Search for the cell housing the specified text and yield its (x, y) center coordinate. 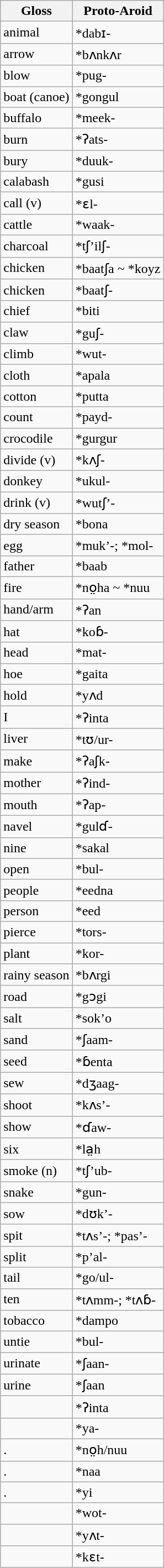
*no̤h/nuu (118, 1450)
*muk’-; *mol- (118, 545)
donkey (36, 481)
*pug- (118, 76)
cloth (36, 375)
burn (36, 139)
tail (36, 1278)
*koɓ- (118, 632)
*baatʃa ~ *koyz (118, 268)
tobacco (36, 1321)
*ya- (118, 1428)
person (36, 911)
*dabɪ- (118, 33)
snake (36, 1192)
*sok’o (118, 1018)
*bona (118, 524)
mother (36, 783)
crocodile (36, 438)
*ɗaw- (118, 1127)
sand (36, 1040)
cotton (36, 396)
*apala (118, 375)
*kʌʃ- (118, 460)
*tʌmm-; *tʌɓ- (118, 1299)
*biti (118, 311)
make (36, 761)
*ʔats- (118, 139)
*dampo (118, 1321)
fire (36, 588)
show (36, 1127)
climb (36, 354)
ten (36, 1299)
*no̤ha ~ *nuu (118, 588)
arrow (36, 54)
*ʔap- (118, 805)
seed (36, 1061)
*putta (118, 396)
*bʌrgi (118, 975)
*go/ul- (118, 1278)
*ɛl- (118, 203)
*ʃaam- (118, 1040)
cattle (36, 224)
Proto-Aroid (118, 11)
*baab (118, 566)
*gulɗ- (118, 827)
*p’al- (118, 1257)
*ʃaan- (118, 1364)
rainy season (36, 975)
untie (36, 1342)
*tʃ’ilʃ- (118, 246)
*la̤h (118, 1149)
plant (36, 953)
claw (36, 333)
*wutʃ’- (118, 503)
split (36, 1257)
*tʌs’-; *pas’- (118, 1235)
head (36, 653)
call (v) (36, 203)
*eed (118, 911)
*kɛt- (118, 1557)
*eedna (118, 890)
charcoal (36, 246)
father (36, 566)
dry season (36, 524)
*mat- (118, 653)
pierce (36, 932)
*kʌs’- (118, 1105)
six (36, 1149)
*payd- (118, 417)
*gun- (118, 1192)
spit (36, 1235)
*wot- (118, 1513)
*yʌd (118, 695)
I (36, 717)
hand/arm (36, 610)
*dʊk’- (118, 1214)
*tors- (118, 932)
*dʒaag- (118, 1083)
*gaita (118, 674)
*sakal (118, 848)
*tʃ’ub- (118, 1171)
liver (36, 739)
*duuk- (118, 161)
*guʃ- (118, 333)
chief (36, 311)
hat (36, 632)
*gɔgi (118, 997)
count (36, 417)
*bʌnkʌr (118, 54)
buffalo (36, 118)
*ʔaʃk- (118, 761)
urine (36, 1385)
*gurgur (118, 438)
salt (36, 1018)
*ʃaan (118, 1385)
calabash (36, 182)
sew (36, 1083)
blow (36, 76)
boat (canoe) (36, 97)
urinate (36, 1364)
egg (36, 545)
smoke (n) (36, 1171)
animal (36, 33)
people (36, 890)
sow (36, 1214)
nine (36, 848)
*ukul- (118, 481)
*ʔind- (118, 783)
mouth (36, 805)
*baatʃ- (118, 290)
*waak- (118, 224)
navel (36, 827)
drink (v) (36, 503)
road (36, 997)
*ʔan (118, 610)
*gusi (118, 182)
*kor- (118, 953)
*ɓenta (118, 1061)
*yi (118, 1492)
*gongul (118, 97)
Gloss (36, 11)
*wut- (118, 354)
*meek- (118, 118)
hoe (36, 674)
open (36, 869)
*yʌt- (118, 1535)
*tʊ/ur- (118, 739)
shoot (36, 1105)
divide (v) (36, 460)
hold (36, 695)
bury (36, 161)
*naa (118, 1471)
